Determine the (x, y) coordinate at the center of the cell enclosing the given text.  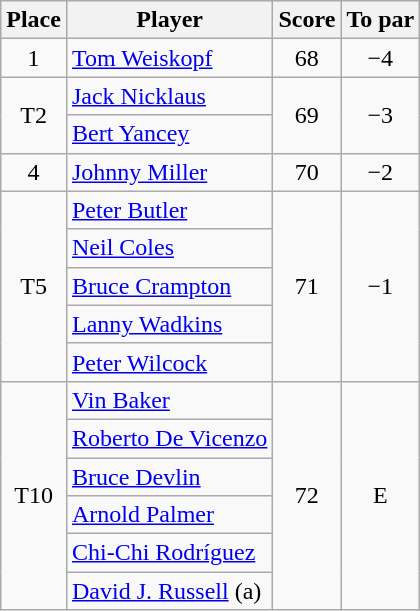
Johnny Miller (169, 172)
T10 (34, 495)
Place (34, 20)
72 (307, 495)
T5 (34, 286)
To par (380, 20)
T2 (34, 115)
4 (34, 172)
Vin Baker (169, 400)
Tom Weiskopf (169, 58)
Neil Coles (169, 248)
68 (307, 58)
David J. Russell (a) (169, 591)
Chi-Chi Rodríguez (169, 553)
−4 (380, 58)
Roberto De Vicenzo (169, 438)
69 (307, 115)
Peter Butler (169, 210)
−1 (380, 286)
Bruce Crampton (169, 286)
Bruce Devlin (169, 477)
Lanny Wadkins (169, 324)
E (380, 495)
−2 (380, 172)
−3 (380, 115)
Jack Nicklaus (169, 96)
71 (307, 286)
Score (307, 20)
Arnold Palmer (169, 515)
Bert Yancey (169, 134)
Player (169, 20)
70 (307, 172)
Peter Wilcock (169, 362)
1 (34, 58)
